Pinpoint the cell where the given text exists, returning its (X, Y) midpoint coordinate. 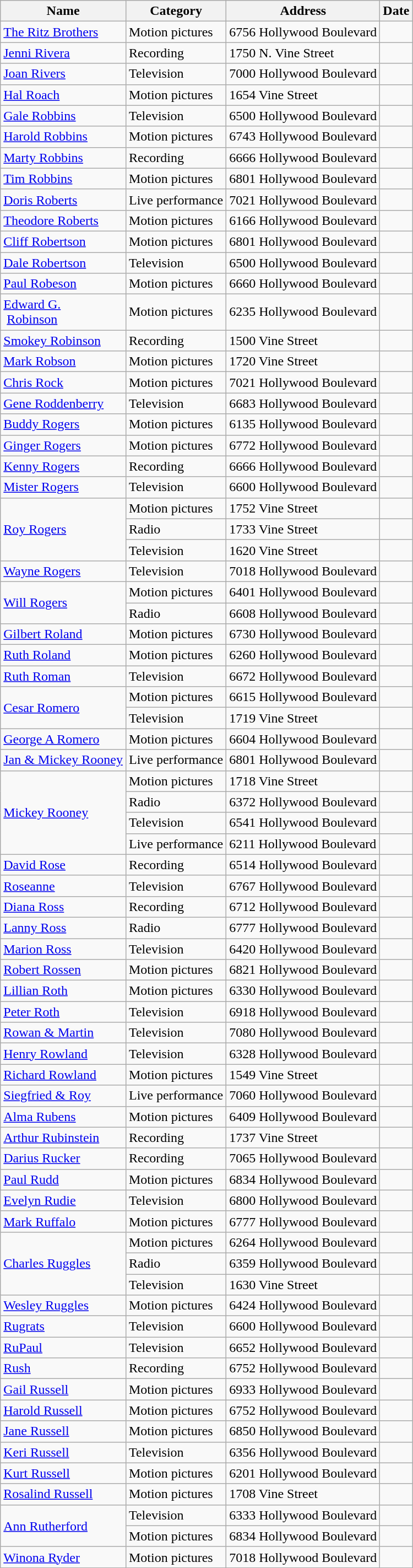
1620 Vine Street (303, 550)
1750 N. Vine Street (303, 53)
6683 Hollywood Boulevard (303, 403)
Tim Robbins (63, 179)
Ginger Rogers (63, 445)
6756 Hollywood Boulevard (303, 32)
1752 Vine Street (303, 508)
Harold Robbins (63, 137)
Ann Rutherford (63, 1526)
Address (303, 11)
6821 Hollywood Boulevard (303, 970)
George A Romero (63, 739)
6712 Hollywood Boulevard (303, 907)
Edward G. Robinson (63, 312)
6372 Hollywood Boulevard (303, 802)
6330 Hollywood Boulevard (303, 991)
6850 Hollywood Boulevard (303, 1431)
Mark Robson (63, 362)
Gale Robbins (63, 116)
Roy Rogers (63, 529)
The Ritz Brothers (63, 32)
6608 Hollywood Boulevard (303, 613)
6235 Hollywood Boulevard (303, 312)
Darius Rucker (63, 1159)
Siegfried & Roy (63, 1096)
6730 Hollywood Boulevard (303, 634)
Jane Russell (63, 1431)
Ruth Roland (63, 655)
6211 Hollywood Boulevard (303, 844)
Chris Rock (63, 382)
1630 Vine Street (303, 1285)
Diana Ross (63, 907)
RuPaul (63, 1348)
Smokey Robinson (63, 341)
Jan & Mickey Rooney (63, 760)
6672 Hollywood Boulevard (303, 676)
Wayne Rogers (63, 571)
6401 Hollywood Boulevard (303, 592)
6660 Hollywood Boulevard (303, 284)
Evelyn Rudie (63, 1200)
6356 Hollywood Boulevard (303, 1452)
Dale Robertson (63, 263)
1654 Vine Street (303, 95)
Will Rogers (63, 602)
6772 Hollywood Boulevard (303, 445)
Rosalind Russell (63, 1494)
Cliff Robertson (63, 241)
6767 Hollywood Boulevard (303, 886)
6541 Hollywood Boulevard (303, 823)
Robert Rossen (63, 970)
Jenni Rivera (63, 53)
Charles Ruggles (63, 1263)
David Rose (63, 865)
6800 Hollywood Boulevard (303, 1200)
6359 Hollywood Boulevard (303, 1263)
Henry Rowland (63, 1054)
Kenny Rogers (63, 466)
6328 Hollywood Boulevard (303, 1054)
Cesar Romero (63, 708)
7080 Hollywood Boulevard (303, 1033)
Marty Robbins (63, 158)
Lillian Roth (63, 991)
6409 Hollywood Boulevard (303, 1117)
Category (176, 11)
Gail Russell (63, 1389)
Wesley Ruggles (63, 1306)
Rugrats (63, 1327)
Mister Rogers (63, 487)
7060 Hollywood Boulevard (303, 1096)
Harold Russell (63, 1410)
1549 Vine Street (303, 1075)
Richard Rowland (63, 1075)
Gene Roddenberry (63, 403)
6260 Hollywood Boulevard (303, 655)
Joan Rivers (63, 74)
Roseanne (63, 886)
6743 Hollywood Boulevard (303, 137)
1718 Vine Street (303, 781)
Keri Russell (63, 1452)
6652 Hollywood Boulevard (303, 1348)
1737 Vine Street (303, 1138)
Lanny Ross (63, 928)
Marion Ross (63, 949)
1500 Vine Street (303, 341)
Ruth Roman (63, 676)
Winona Ryder (63, 1557)
6424 Hollywood Boulevard (303, 1306)
6166 Hollywood Boulevard (303, 220)
Kurt Russell (63, 1473)
7000 Hollywood Boulevard (303, 74)
Paul Rudd (63, 1179)
Paul Robeson (63, 284)
Doris Roberts (63, 200)
6333 Hollywood Boulevard (303, 1515)
6604 Hollywood Boulevard (303, 739)
6514 Hollywood Boulevard (303, 865)
Theodore Roberts (63, 220)
6933 Hollywood Boulevard (303, 1389)
Buddy Rogers (63, 424)
Mark Ruffalo (63, 1221)
Arthur Rubinstein (63, 1138)
6201 Hollywood Boulevard (303, 1473)
1708 Vine Street (303, 1494)
Gilbert Roland (63, 634)
6615 Hollywood Boulevard (303, 697)
7065 Hollywood Boulevard (303, 1159)
Hal Roach (63, 95)
Mickey Rooney (63, 812)
6918 Hollywood Boulevard (303, 1012)
6420 Hollywood Boulevard (303, 949)
1733 Vine Street (303, 529)
1720 Vine Street (303, 362)
1719 Vine Street (303, 718)
Rowan & Martin (63, 1033)
6264 Hollywood Boulevard (303, 1242)
Peter Roth (63, 1012)
Rush (63, 1368)
6135 Hollywood Boulevard (303, 424)
Name (63, 11)
Date (396, 11)
Alma Rubens (63, 1117)
